Extract the [x, y] coordinate from the center of the cell holding the provided text.  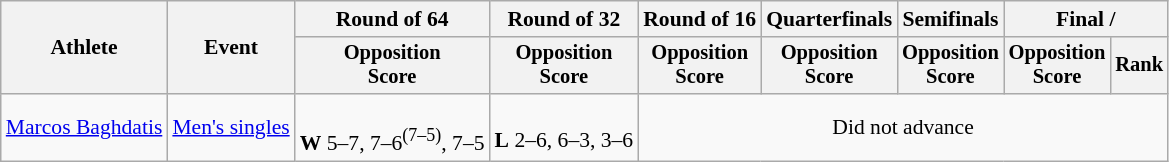
L 2–6, 6–3, 3–6 [564, 128]
Men's singles [230, 128]
Semifinals [950, 19]
Did not advance [903, 128]
W 5–7, 7–6(7–5), 7–5 [392, 128]
Quarterfinals [829, 19]
Final / [1086, 19]
Rank [1139, 66]
Event [230, 48]
Round of 16 [700, 19]
Athlete [84, 48]
Marcos Baghdatis [84, 128]
Round of 64 [392, 19]
Round of 32 [564, 19]
